From the cell containing the given text, extract its center point as (X, Y) coordinate. 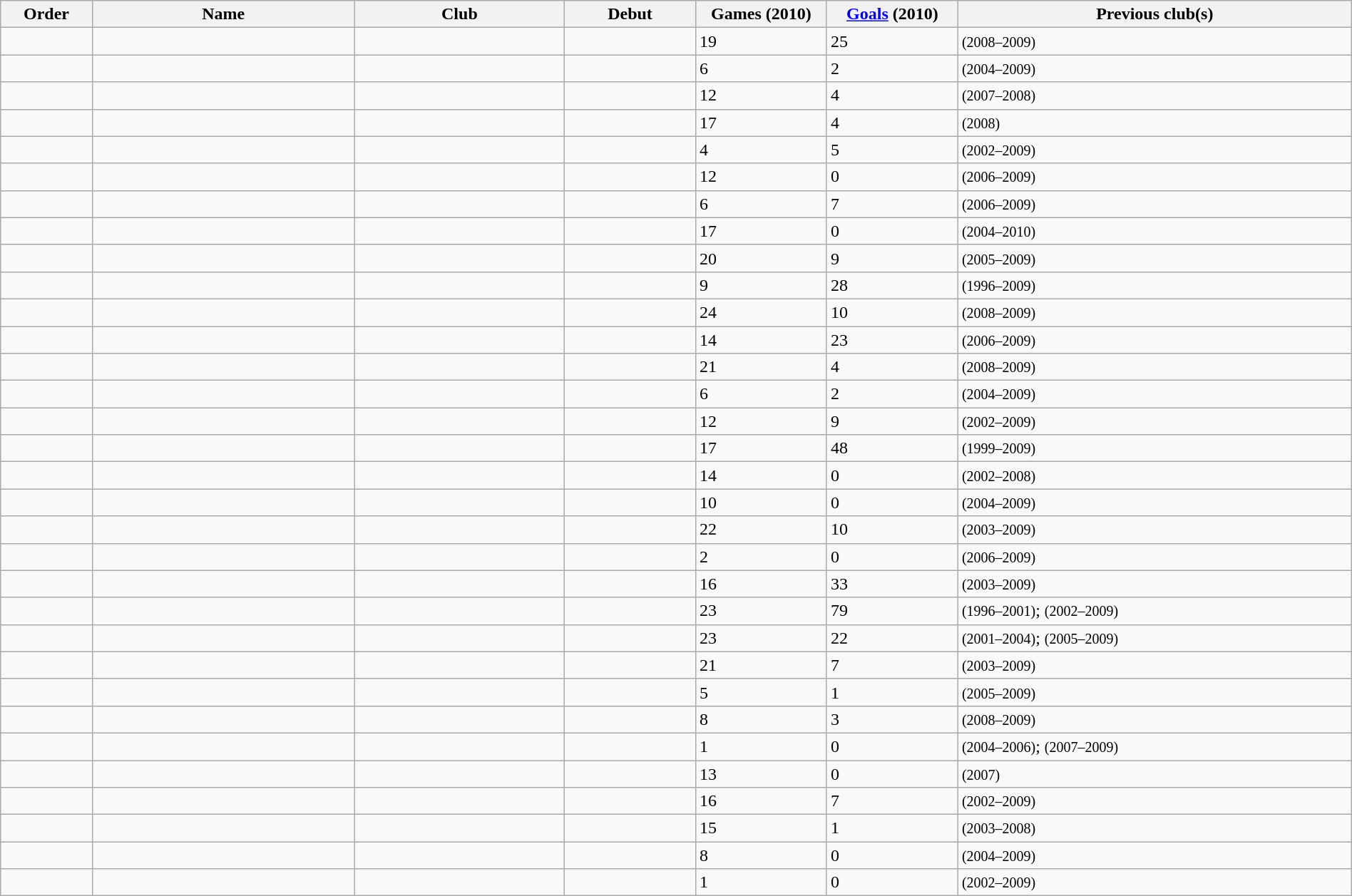
(2001–2004); (2005–2009) (1154, 638)
79 (892, 611)
Goals (2010) (892, 14)
19 (761, 41)
(2004–2006); (2007–2009) (1154, 746)
(1996–2009) (1154, 285)
(2008) (1154, 123)
(1996–2001); (2002–2009) (1154, 611)
Previous club(s) (1154, 14)
Order (47, 14)
(2004–2010) (1154, 231)
3 (892, 719)
Name (223, 14)
33 (892, 584)
25 (892, 41)
(2003–2008) (1154, 828)
(2007) (1154, 773)
(1999–2009) (1154, 448)
(2007–2008) (1154, 96)
48 (892, 448)
Club (459, 14)
(2002–2008) (1154, 475)
Debut (630, 14)
15 (761, 828)
24 (761, 312)
Games (2010) (761, 14)
13 (761, 773)
20 (761, 258)
28 (892, 285)
